Locate the cell with the specified text and output its (x, y) center coordinate. 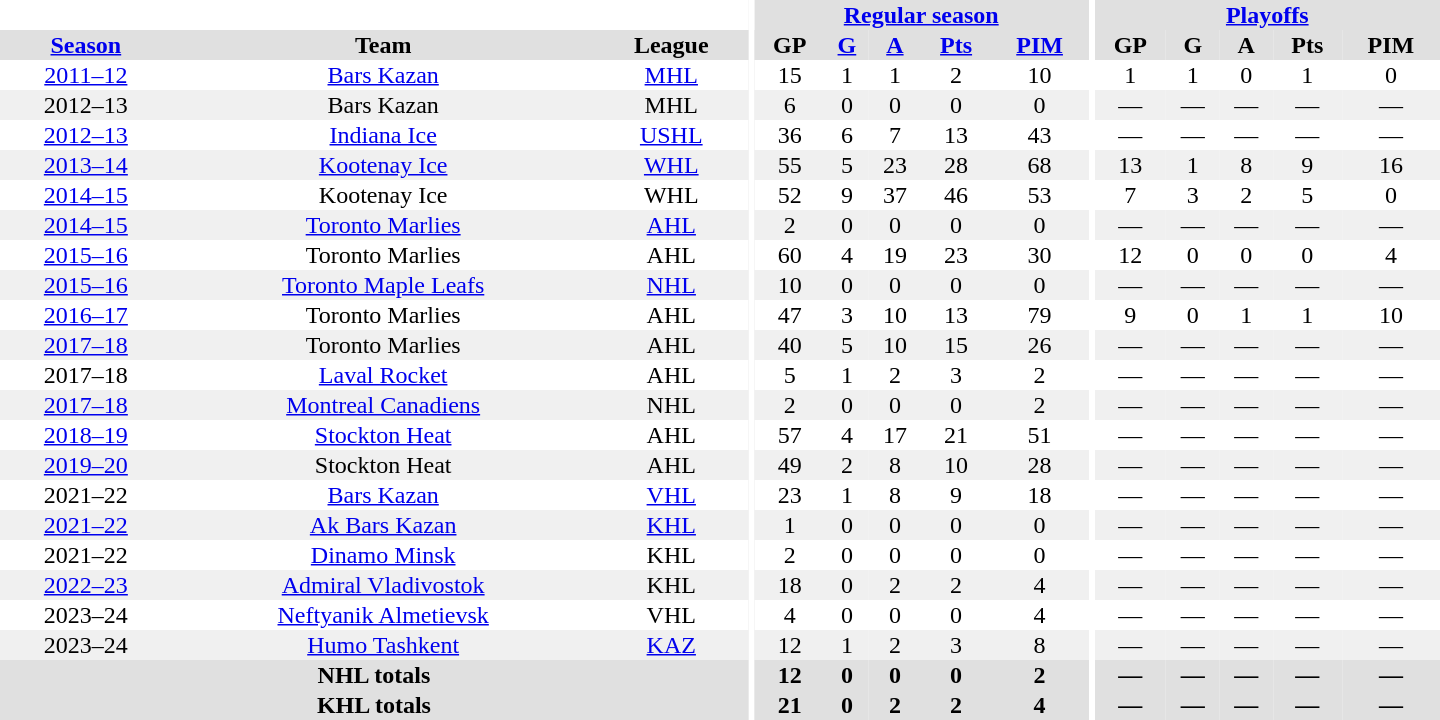
57 (790, 435)
Admiral Vladivostok (384, 585)
2019–20 (86, 465)
17 (894, 435)
40 (790, 345)
2013–14 (86, 165)
37 (894, 195)
Indiana Ice (384, 135)
2011–12 (86, 75)
53 (1040, 195)
2018–19 (86, 435)
16 (1391, 165)
60 (790, 255)
Team (384, 45)
43 (1040, 135)
Playoffs (1268, 15)
68 (1040, 165)
46 (956, 195)
51 (1040, 435)
30 (1040, 255)
47 (790, 315)
19 (894, 255)
Season (86, 45)
2016–17 (86, 315)
Toronto Maple Leafs (384, 285)
2022–23 (86, 585)
Laval Rocket (384, 375)
Neftyanik Almetievsk (384, 615)
26 (1040, 345)
Humo Tashkent (384, 645)
USHL (672, 135)
Regular season (922, 15)
36 (790, 135)
Dinamo Minsk (384, 555)
49 (790, 465)
79 (1040, 315)
KHL totals (374, 705)
52 (790, 195)
55 (790, 165)
Montreal Canadiens (384, 405)
KAZ (672, 645)
Ak Bars Kazan (384, 525)
League (672, 45)
NHL totals (374, 675)
